For the text-containing cell, return its midpoint in [x, y] coordinate format. 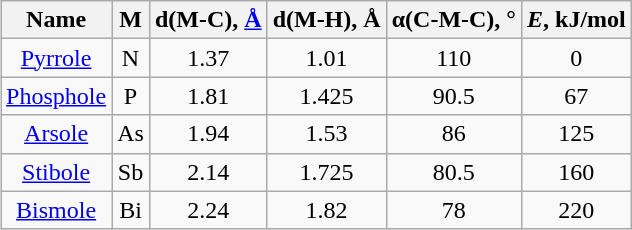
2.24 [208, 210]
E, kJ/mol [576, 20]
110 [454, 58]
2.14 [208, 172]
90.5 [454, 96]
86 [454, 134]
1.82 [326, 210]
Bismole [56, 210]
160 [576, 172]
M [131, 20]
N [131, 58]
α(C-M-C), ° [454, 20]
Phosphole [56, 96]
Bi [131, 210]
1.725 [326, 172]
1.81 [208, 96]
Stibole [56, 172]
As [131, 134]
1.37 [208, 58]
Pyrrole [56, 58]
1.01 [326, 58]
d(M-H), Å [326, 20]
Name [56, 20]
0 [576, 58]
1.53 [326, 134]
125 [576, 134]
1.425 [326, 96]
220 [576, 210]
d(M-C), Å [208, 20]
67 [576, 96]
78 [454, 210]
80.5 [454, 172]
Sb [131, 172]
Arsole [56, 134]
1.94 [208, 134]
P [131, 96]
